Output the [x, y] coordinate of the center of the cell containing the given text.  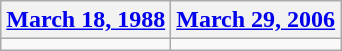
March 29, 2006 [256, 20]
March 18, 1988 [86, 20]
